Detect which cell encompasses the target text, then output its [x, y] center coordinate. 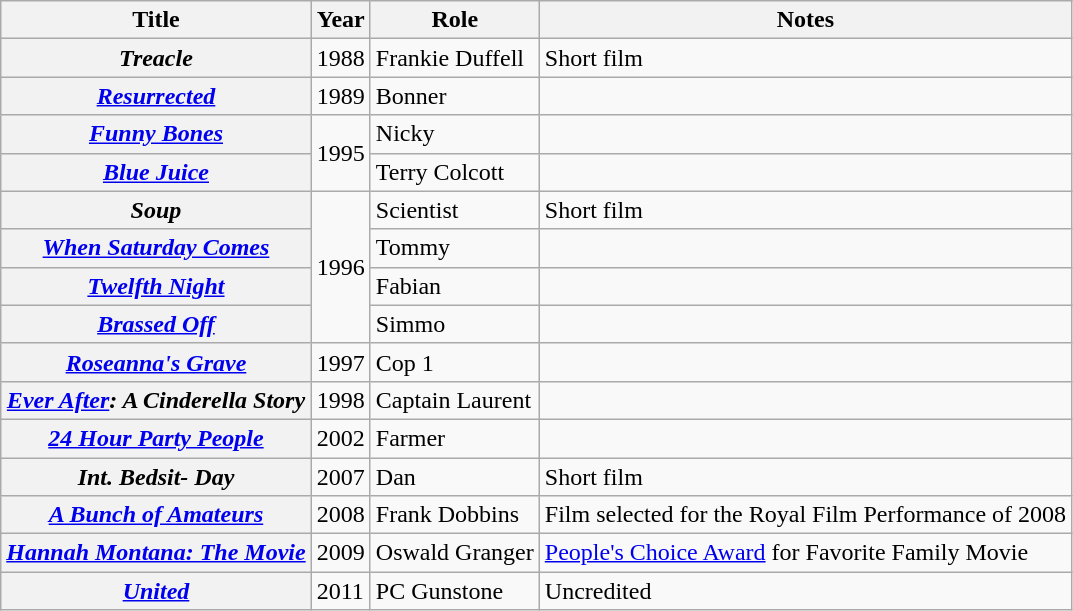
1989 [340, 96]
Blue Juice [156, 172]
Funny Bones [156, 134]
1995 [340, 153]
Captain Laurent [454, 400]
People's Choice Award for Favorite Family Movie [805, 553]
Bonner [454, 96]
Treacle [156, 58]
2008 [340, 515]
1997 [340, 362]
2002 [340, 438]
Nicky [454, 134]
Hannah Montana: The Movie [156, 553]
Notes [805, 20]
Frankie Duffell [454, 58]
Ever After: A Cinderella Story [156, 400]
2011 [340, 591]
Simmo [454, 324]
1988 [340, 58]
Cop 1 [454, 362]
Terry Colcott [454, 172]
1998 [340, 400]
Year [340, 20]
Oswald Granger [454, 553]
Fabian [454, 286]
Brassed Off [156, 324]
Uncredited [805, 591]
24 Hour Party People [156, 438]
Farmer [454, 438]
Resurrected [156, 96]
Title [156, 20]
2009 [340, 553]
Frank Dobbins [454, 515]
Role [454, 20]
Dan [454, 477]
Soup [156, 210]
Int. Bedsit- Day [156, 477]
PC Gunstone [454, 591]
When Saturday Comes [156, 248]
1996 [340, 267]
Scientist [454, 210]
A Bunch of Amateurs [156, 515]
Roseanna's Grave [156, 362]
United [156, 591]
Tommy [454, 248]
2007 [340, 477]
Film selected for the Royal Film Performance of 2008 [805, 515]
Twelfth Night [156, 286]
